Detect which cell encompasses the target text, then output its (X, Y) center coordinate. 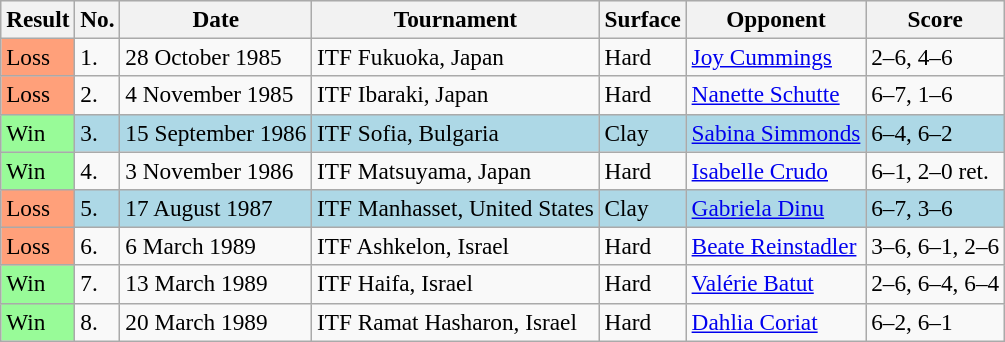
17 August 1987 (216, 208)
Score (936, 19)
Dahlia Coriat (776, 322)
ITF Matsuyama, Japan (456, 170)
ITF Haifa, Israel (456, 284)
5. (98, 208)
6–4, 6–2 (936, 133)
Result (38, 19)
ITF Ibaraki, Japan (456, 95)
ITF Ramat Hasharon, Israel (456, 322)
20 March 1989 (216, 322)
28 October 1985 (216, 57)
ITF Ashkelon, Israel (456, 246)
Date (216, 19)
Joy Cummings (776, 57)
ITF Fukuoka, Japan (456, 57)
ITF Manhasset, United States (456, 208)
Sabina Simmonds (776, 133)
No. (98, 19)
3. (98, 133)
8. (98, 322)
2. (98, 95)
Opponent (776, 19)
15 September 1986 (216, 133)
Tournament (456, 19)
6–2, 6–1 (936, 322)
13 March 1989 (216, 284)
Beate Reinstadler (776, 246)
3–6, 6–1, 2–6 (936, 246)
6 March 1989 (216, 246)
Surface (642, 19)
2–6, 4–6 (936, 57)
6–7, 1–6 (936, 95)
Isabelle Crudo (776, 170)
6–1, 2–0 ret. (936, 170)
7. (98, 284)
3 November 1986 (216, 170)
4. (98, 170)
4 November 1985 (216, 95)
2–6, 6–4, 6–4 (936, 284)
6. (98, 246)
1. (98, 57)
6–7, 3–6 (936, 208)
Gabriela Dinu (776, 208)
Nanette Schutte (776, 95)
Valérie Batut (776, 284)
ITF Sofia, Bulgaria (456, 133)
